Detect which cell encompasses the target text, then output its [X, Y] center coordinate. 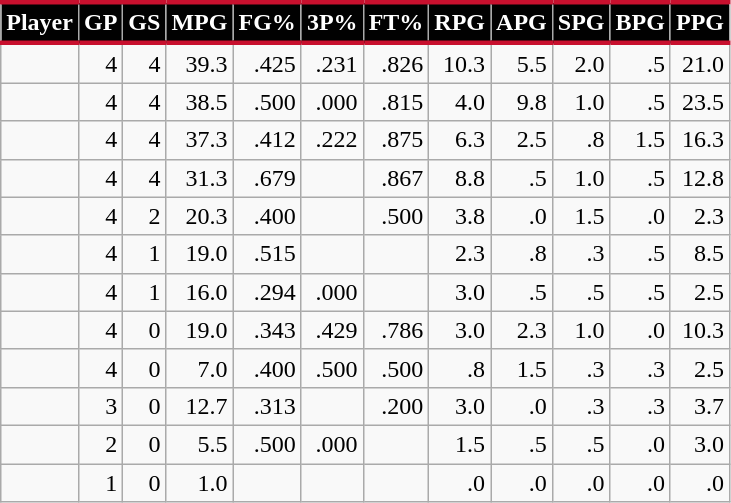
31.3 [200, 178]
38.5 [200, 102]
APG [522, 22]
4.0 [460, 102]
FG% [267, 22]
FT% [396, 22]
39.3 [200, 63]
.429 [332, 330]
.875 [396, 140]
7.0 [200, 368]
.222 [332, 140]
.200 [396, 406]
8.5 [700, 254]
.679 [267, 178]
.343 [267, 330]
9.8 [522, 102]
.786 [396, 330]
23.5 [700, 102]
.313 [267, 406]
.294 [267, 292]
6.3 [460, 140]
Player [40, 22]
16.0 [200, 292]
.867 [396, 178]
.425 [267, 63]
RPG [460, 22]
12.7 [200, 406]
3P% [332, 22]
16.3 [700, 140]
37.3 [200, 140]
2.0 [581, 63]
MPG [200, 22]
3.8 [460, 216]
21.0 [700, 63]
BPG [640, 22]
.412 [267, 140]
GS [144, 22]
20.3 [200, 216]
SPG [581, 22]
.515 [267, 254]
.815 [396, 102]
.231 [332, 63]
12.8 [700, 178]
.826 [396, 63]
8.8 [460, 178]
PPG [700, 22]
3.7 [700, 406]
GP [100, 22]
3 [100, 406]
